Provide the [X, Y] coordinate of the cell's center where the given text is located.  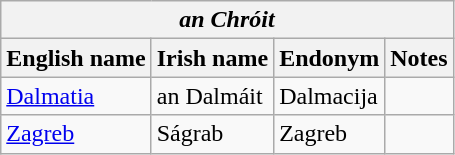
Irish name [212, 58]
an Dalmáit [212, 96]
Dalmacija [330, 96]
an Chróit [227, 20]
Notes [419, 58]
Endonym [330, 58]
Dalmatia [76, 96]
Ságrab [212, 134]
English name [76, 58]
